Detect which cell encompasses the target text, then output its [X, Y] center coordinate. 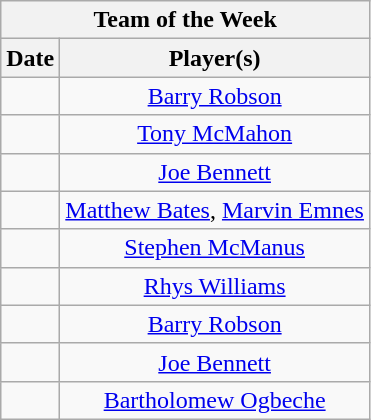
Bartholomew Ogbeche [215, 400]
Date [30, 58]
Stephen McManus [215, 248]
Rhys Williams [215, 286]
Player(s) [215, 58]
Team of the Week [186, 20]
Tony McMahon [215, 134]
Matthew Bates, Marvin Emnes [215, 210]
